Determine the [x, y] coordinate at the center of the cell enclosing the given text.  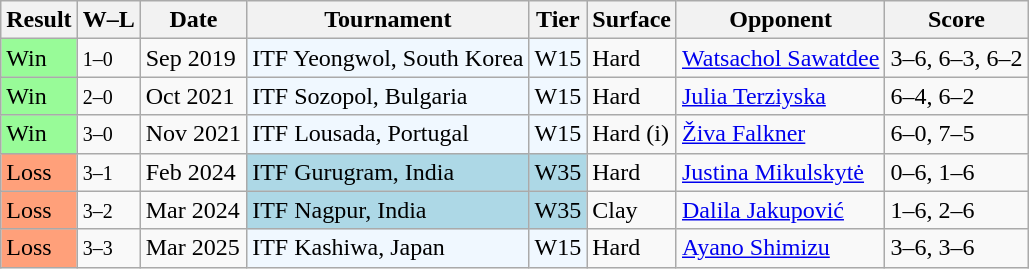
ITF Yeongwol, South Korea [388, 58]
Sep 2019 [193, 58]
6–4, 6–2 [956, 96]
ITF Kashiwa, Japan [388, 248]
Julia Terziyska [780, 96]
Surface [632, 20]
ITF Nagpur, India [388, 210]
Tier [558, 20]
0–6, 1–6 [956, 172]
ITF Sozopol, Bulgaria [388, 96]
Živa Falkner [780, 134]
Mar 2024 [193, 210]
Score [956, 20]
3–6, 3–6 [956, 248]
Opponent [780, 20]
Date [193, 20]
Oct 2021 [193, 96]
1–0 [108, 58]
Justina Mikulskytė [780, 172]
3–1 [108, 172]
3–2 [108, 210]
Nov 2021 [193, 134]
Dalila Jakupović [780, 210]
3–0 [108, 134]
Clay [632, 210]
Tournament [388, 20]
Feb 2024 [193, 172]
ITF Gurugram, India [388, 172]
6–0, 7–5 [956, 134]
Watsachol Sawatdee [780, 58]
Hard (i) [632, 134]
3–6, 6–3, 6–2 [956, 58]
W–L [108, 20]
3–3 [108, 248]
1–6, 2–6 [956, 210]
ITF Lousada, Portugal [388, 134]
Mar 2025 [193, 248]
Result [39, 20]
2–0 [108, 96]
Ayano Shimizu [780, 248]
